Scan for the cell matching the given text and deliver its (x, y) coordinate at center. 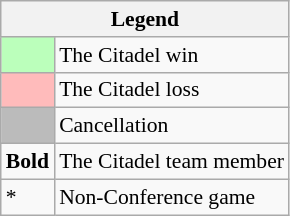
The Citadel team member (172, 162)
Cancellation (172, 126)
Legend (145, 19)
The Citadel win (172, 55)
The Citadel loss (172, 90)
Non-Conference game (172, 197)
* (28, 197)
Bold (28, 162)
